Extract the (X, Y) coordinate from the center of the cell holding the provided text.  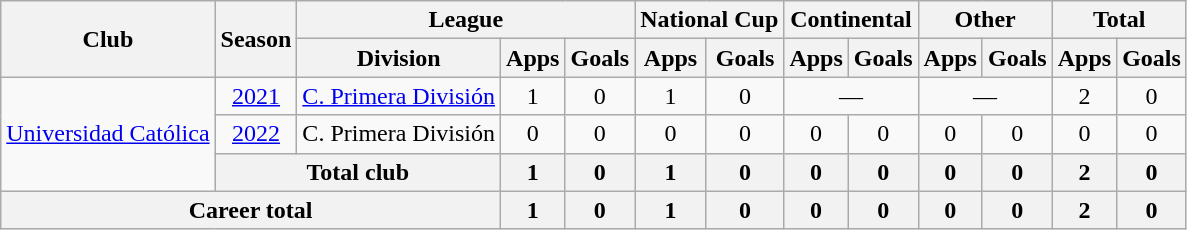
Career total (251, 210)
Other (985, 20)
Continental (851, 20)
National Cup (710, 20)
2021 (256, 96)
Season (256, 39)
Universidad Católica (108, 134)
Club (108, 39)
2022 (256, 134)
League (466, 20)
Total (1119, 20)
Division (399, 58)
Total club (358, 172)
